Output the (x, y) coordinate of the center of the cell containing the given text.  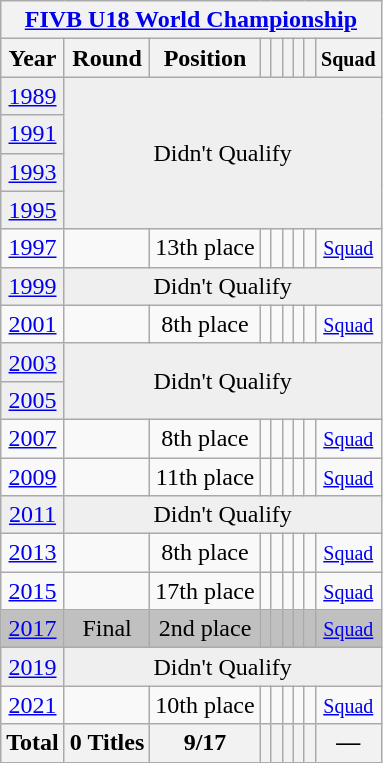
1993 (33, 172)
1991 (33, 134)
— (348, 743)
2019 (33, 667)
2005 (33, 400)
13th place (205, 248)
2015 (33, 591)
1995 (33, 210)
1989 (33, 96)
17th place (205, 591)
Position (205, 58)
2003 (33, 362)
Round (107, 58)
Year (33, 58)
Final (107, 629)
2011 (33, 515)
2009 (33, 477)
1999 (33, 286)
2013 (33, 553)
9/17 (205, 743)
2001 (33, 324)
0 Titles (107, 743)
Total (33, 743)
FIVB U18 World Championship (191, 20)
2021 (33, 705)
2017 (33, 629)
11th place (205, 477)
1997 (33, 248)
2007 (33, 438)
2nd place (205, 629)
10th place (205, 705)
